Provide the [X, Y] coordinate of the cell's center where the given text is located.  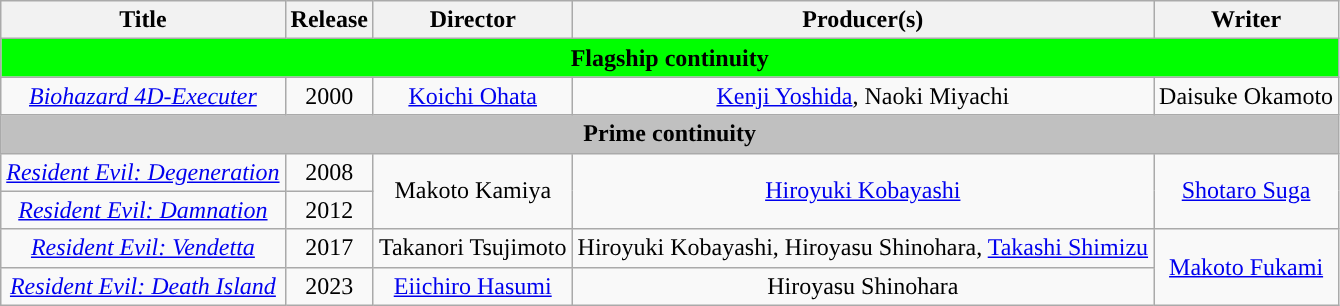
2023 [329, 286]
Koichi Ohata [472, 96]
Resident Evil: Death Island [143, 286]
Biohazard 4D-Executer [143, 96]
Hiroyasu Shinohara [863, 286]
Resident Evil: Damnation [143, 210]
Hiroyuki Kobayashi, Hiroyasu Shinohara, Takashi Shimizu [863, 248]
Flagship continuity [670, 58]
Title [143, 20]
Producer(s) [863, 20]
Kenji Yoshida, Naoki Miyachi [863, 96]
Makoto Kamiya [472, 191]
Takanori Tsujimoto [472, 248]
Makoto Fukami [1246, 267]
2008 [329, 172]
Shotaro Suga [1246, 191]
Hiroyuki Kobayashi [863, 191]
Eiichiro Hasumi [472, 286]
Resident Evil: Degeneration [143, 172]
2012 [329, 210]
2017 [329, 248]
Writer [1246, 20]
Resident Evil: Vendetta [143, 248]
Daisuke Okamoto [1246, 96]
2000 [329, 96]
Director [472, 20]
Release [329, 20]
Prime continuity [670, 134]
